For the text-containing cell, return its midpoint in (x, y) coordinate format. 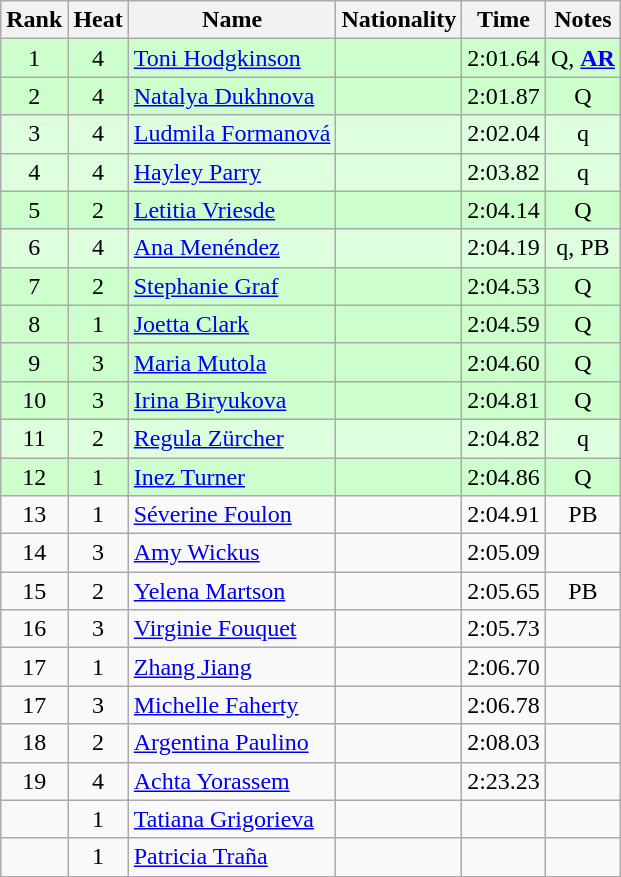
2:01.87 (504, 96)
Ludmila Formanová (232, 134)
2:04.81 (504, 400)
9 (34, 362)
2:08.03 (504, 743)
2:04.19 (504, 248)
Natalya Dukhnova (232, 96)
Joetta Clark (232, 324)
Q, AR (582, 58)
2:03.82 (504, 172)
Michelle Faherty (232, 705)
Virginie Fouquet (232, 629)
2:23.23 (504, 781)
7 (34, 286)
2:06.78 (504, 705)
2:04.60 (504, 362)
5 (34, 210)
2:04.86 (504, 477)
2:04.14 (504, 210)
Rank (34, 20)
10 (34, 400)
Irina Biryukova (232, 400)
Name (232, 20)
19 (34, 781)
18 (34, 743)
Letitia Vriesde (232, 210)
Hayley Parry (232, 172)
2:01.64 (504, 58)
2:05.73 (504, 629)
Zhang Jiang (232, 667)
Argentina Paulino (232, 743)
13 (34, 515)
Heat (98, 20)
Toni Hodgkinson (232, 58)
2:04.82 (504, 438)
8 (34, 324)
Yelena Martson (232, 591)
16 (34, 629)
Time (504, 20)
2:06.70 (504, 667)
2:02.04 (504, 134)
14 (34, 553)
Séverine Foulon (232, 515)
Patricia Traña (232, 857)
12 (34, 477)
2:04.59 (504, 324)
2:05.09 (504, 553)
Tatiana Grigorieva (232, 819)
Maria Mutola (232, 362)
q, PB (582, 248)
2:05.65 (504, 591)
2:04.53 (504, 286)
Amy Wickus (232, 553)
Stephanie Graf (232, 286)
Achta Yorassem (232, 781)
11 (34, 438)
Notes (582, 20)
Nationality (399, 20)
2:04.91 (504, 515)
Ana Menéndez (232, 248)
Regula Zürcher (232, 438)
15 (34, 591)
Inez Turner (232, 477)
6 (34, 248)
